Locate the cell with the specified text and output its [X, Y] center coordinate. 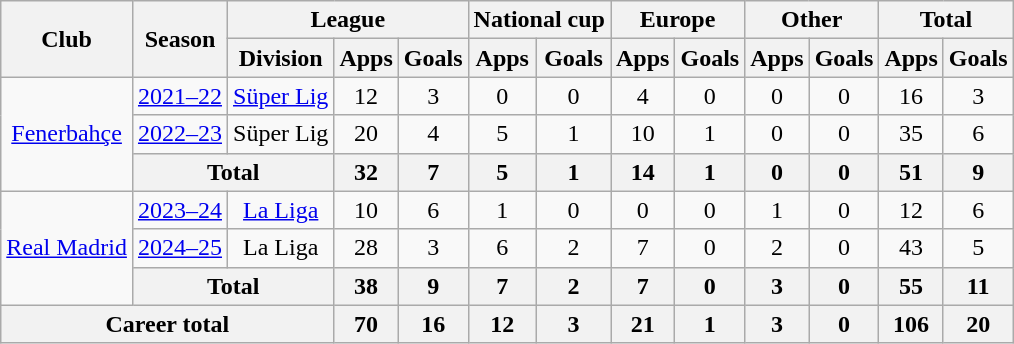
32 [366, 172]
2023–24 [180, 210]
Other [812, 20]
55 [911, 286]
70 [366, 324]
35 [911, 134]
43 [911, 248]
Career total [168, 324]
2022–23 [180, 134]
Real Madrid [67, 248]
Club [67, 39]
Europe [677, 20]
Division [281, 58]
National cup [539, 20]
106 [911, 324]
Season [180, 39]
11 [978, 286]
51 [911, 172]
2021–22 [180, 96]
21 [642, 324]
2024–25 [180, 248]
Fenerbahçe [67, 134]
League [348, 20]
38 [366, 286]
14 [642, 172]
28 [366, 248]
